Provide the (X, Y) coordinate of the cell's center where the given text is located.  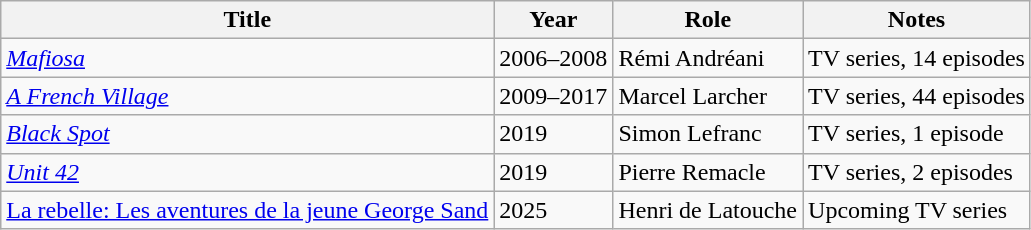
Year (554, 20)
TV series, 1 episode (917, 134)
2025 (554, 210)
Unit 42 (248, 172)
2006–2008 (554, 58)
TV series, 44 episodes (917, 96)
Mafiosa (248, 58)
Role (708, 20)
Notes (917, 20)
Marcel Larcher (708, 96)
2009–2017 (554, 96)
Rémi Andréani (708, 58)
Simon Lefranc (708, 134)
Black Spot (248, 134)
TV series, 14 episodes (917, 58)
A French Village (248, 96)
La rebelle: Les aventures de la jeune George Sand (248, 210)
Henri de Latouche (708, 210)
TV series, 2 episodes (917, 172)
Title (248, 20)
Pierre Remacle (708, 172)
Upcoming TV series (917, 210)
